Identify which cell holds the provided text, then report its (x, y) central coordinate. 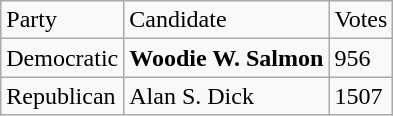
Votes (361, 20)
Alan S. Dick (226, 96)
Woodie W. Salmon (226, 58)
Party (62, 20)
Republican (62, 96)
Candidate (226, 20)
1507 (361, 96)
Democratic (62, 58)
956 (361, 58)
